Detect which cell encompasses the target text, then output its (X, Y) center coordinate. 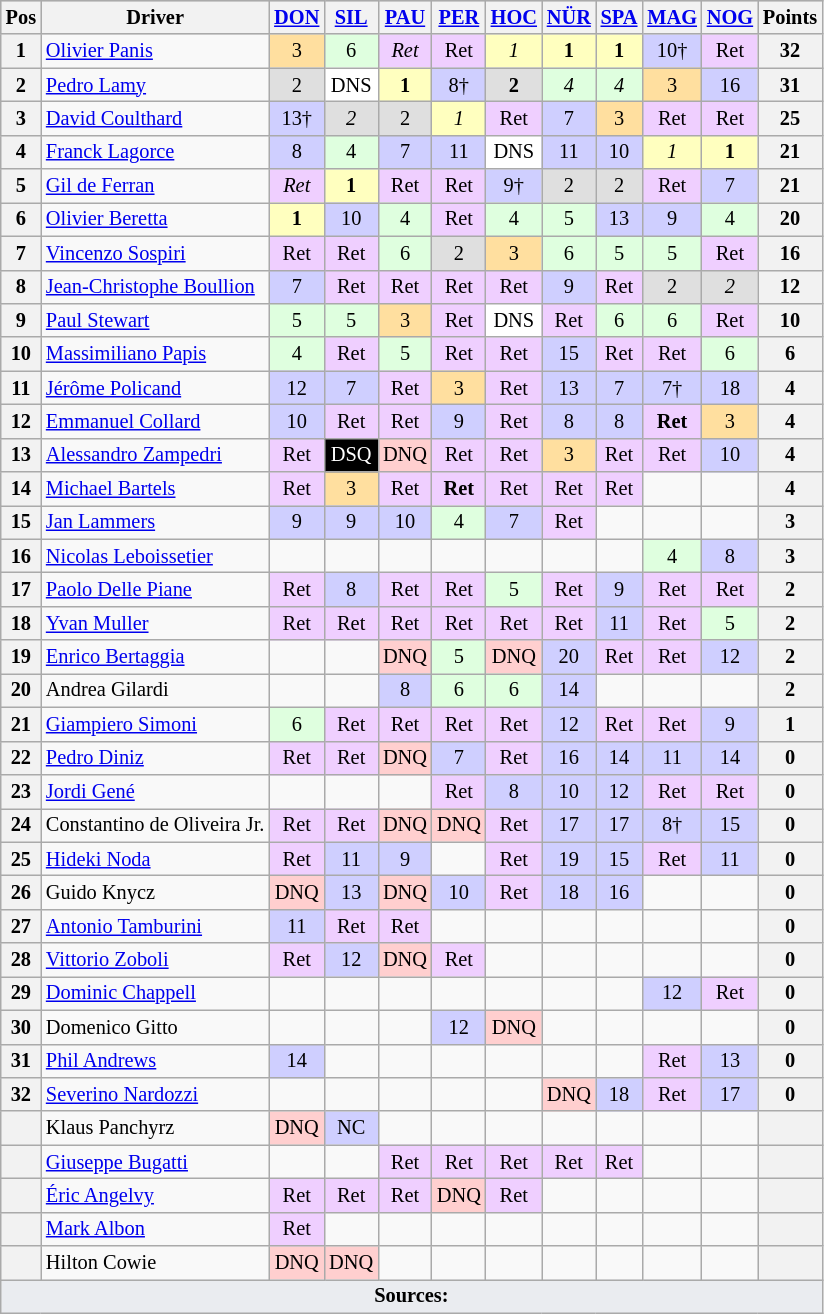
Pedro Diniz (155, 758)
Michael Bartels (155, 489)
Constantino de Oliveira Jr. (155, 825)
Jean-Christophe Boullion (155, 287)
22 (21, 758)
Antonio Tamburini (155, 926)
Hideki Noda (155, 859)
Jordi Gené (155, 791)
SIL (351, 17)
DSQ (351, 455)
HOC (514, 17)
Enrico Bertaggia (155, 657)
Nicolas Leboissetier (155, 556)
Andrea Gilardi (155, 690)
Guido Knycz (155, 892)
Massimiliano Papis (155, 354)
29 (21, 993)
NÜR (569, 17)
Paolo Delle Piane (155, 589)
Paul Stewart (155, 320)
NC (351, 1128)
Vittorio Zoboli (155, 960)
28 (21, 960)
Franck Lagorce (155, 152)
9† (514, 186)
SPA (620, 17)
Jan Lammers (155, 522)
Yvan Muller (155, 623)
Mark Albon (155, 1229)
Phil Andrews (155, 1061)
27 (21, 926)
Pos (21, 17)
24 (21, 825)
Olivier Panis (155, 51)
7† (672, 388)
Driver (155, 17)
Pedro Lamy (155, 85)
10† (672, 51)
26 (21, 892)
Giuseppe Bugatti (155, 1162)
Domenico Gitto (155, 1027)
Vincenzo Sospiri (155, 253)
Olivier Beretta (155, 219)
DON (296, 17)
MAG (672, 17)
30 (21, 1027)
Gil de Ferran (155, 186)
PER (459, 17)
Severino Nardozzi (155, 1094)
David Coulthard (155, 118)
Klaus Panchyrz (155, 1128)
Jérôme Policand (155, 388)
NOG (730, 17)
Alessandro Zampedri (155, 455)
23 (21, 791)
Hilton Cowie (155, 1263)
Emmanuel Collard (155, 421)
Éric Angelvy (155, 1195)
Points (790, 17)
13† (296, 118)
PAU (405, 17)
Dominic Chappell (155, 993)
Giampiero Simoni (155, 724)
Sources: (412, 1296)
